Output the [X, Y] coordinate of the center of the cell containing the given text.  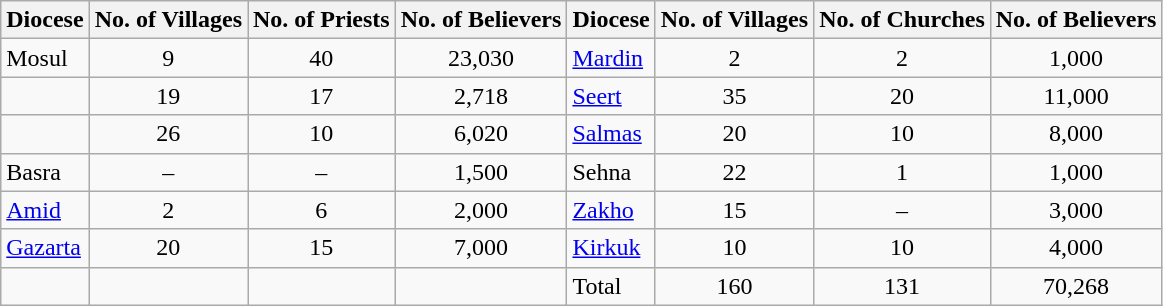
3,000 [1076, 210]
Mosul [45, 58]
160 [734, 286]
6,020 [481, 134]
4,000 [1076, 248]
9 [168, 58]
Salmas [611, 134]
Kirkuk [611, 248]
Basra [45, 172]
19 [168, 96]
Gazarta [45, 248]
26 [168, 134]
11,000 [1076, 96]
23,030 [481, 58]
7,000 [481, 248]
Total [611, 286]
70,268 [1076, 286]
1,500 [481, 172]
22 [734, 172]
Amid [45, 210]
17 [322, 96]
Mardin [611, 58]
8,000 [1076, 134]
6 [322, 210]
No. of Priests [322, 20]
131 [902, 286]
40 [322, 58]
35 [734, 96]
2,000 [481, 210]
Seert [611, 96]
No. of Churches [902, 20]
Zakho [611, 210]
Sehna [611, 172]
1 [902, 172]
2,718 [481, 96]
